Determine the [X, Y] coordinate at the center of the cell enclosing the given text.  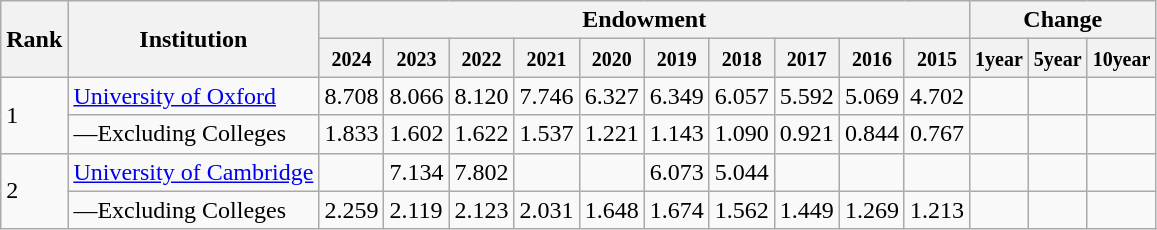
2.259 [352, 210]
2015 [936, 58]
1year [998, 58]
2017 [806, 58]
1.537 [546, 134]
1.143 [676, 134]
7.134 [416, 172]
2019 [676, 58]
7.746 [546, 96]
8.066 [416, 96]
University of Oxford [194, 96]
1.090 [742, 134]
6.327 [612, 96]
2018 [742, 58]
5.044 [742, 172]
8.120 [482, 96]
2024 [352, 58]
0.767 [936, 134]
Endowment [644, 20]
5year [1058, 58]
4.702 [936, 96]
Institution [194, 39]
6.349 [676, 96]
2 [34, 191]
Change [1062, 20]
8.708 [352, 96]
0.844 [872, 134]
University of Cambridge [194, 172]
2016 [872, 58]
1.213 [936, 210]
2020 [612, 58]
1.221 [612, 134]
1.833 [352, 134]
0.921 [806, 134]
1.622 [482, 134]
5.069 [872, 96]
1.562 [742, 210]
5.592 [806, 96]
2.119 [416, 210]
2021 [546, 58]
7.802 [482, 172]
Rank [34, 39]
1.674 [676, 210]
10year [1122, 58]
2.031 [546, 210]
1.449 [806, 210]
6.057 [742, 96]
6.073 [676, 172]
1.648 [612, 210]
1 [34, 115]
2022 [482, 58]
1.269 [872, 210]
1.602 [416, 134]
2.123 [482, 210]
2023 [416, 58]
